Determine the [X, Y] coordinate at the center of the cell enclosing the given text.  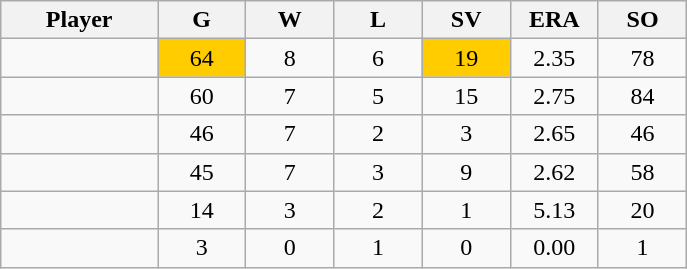
2.35 [554, 58]
ERA [554, 20]
8 [290, 58]
2.62 [554, 172]
78 [642, 58]
SV [466, 20]
G [202, 20]
2.65 [554, 134]
14 [202, 210]
19 [466, 58]
L [378, 20]
15 [466, 96]
20 [642, 210]
45 [202, 172]
58 [642, 172]
84 [642, 96]
SO [642, 20]
6 [378, 58]
0.00 [554, 248]
5.13 [554, 210]
2.75 [554, 96]
9 [466, 172]
Player [80, 20]
W [290, 20]
5 [378, 96]
64 [202, 58]
60 [202, 96]
